Search for the cell housing the specified text and yield its (X, Y) center coordinate. 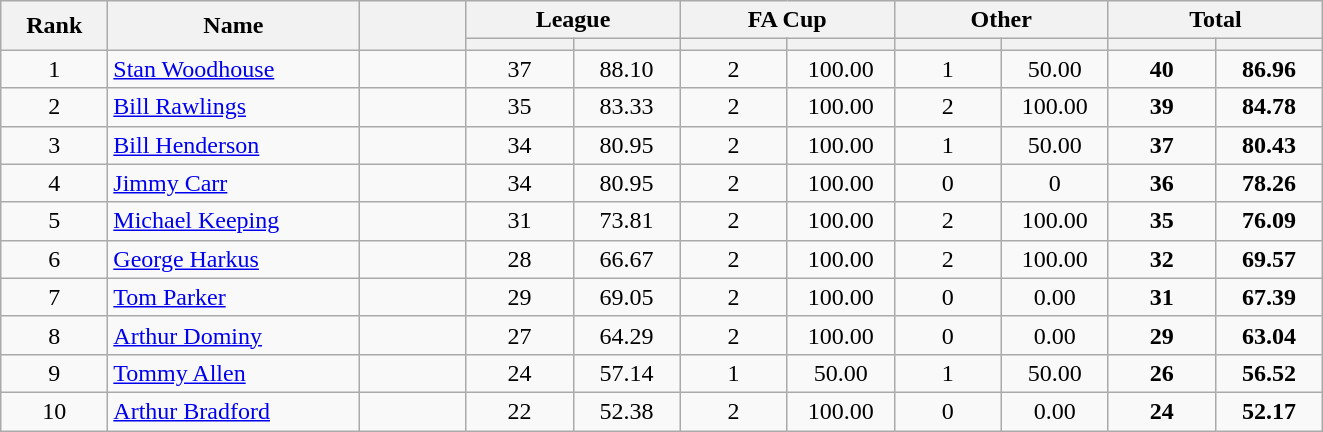
Other (1001, 20)
Bill Henderson (234, 145)
8 (54, 335)
39 (1162, 107)
Total (1215, 20)
78.26 (1268, 183)
6 (54, 259)
40 (1162, 69)
Jimmy Carr (234, 183)
27 (520, 335)
22 (520, 411)
66.67 (626, 259)
Stan Woodhouse (234, 69)
32 (1162, 259)
League (573, 20)
36 (1162, 183)
52.17 (1268, 411)
57.14 (626, 373)
Name (234, 26)
76.09 (1268, 221)
Arthur Bradford (234, 411)
63.04 (1268, 335)
FA Cup (787, 20)
69.57 (1268, 259)
26 (1162, 373)
9 (54, 373)
88.10 (626, 69)
10 (54, 411)
73.81 (626, 221)
84.78 (1268, 107)
Bill Rawlings (234, 107)
George Harkus (234, 259)
56.52 (1268, 373)
Rank (54, 26)
86.96 (1268, 69)
Michael Keeping (234, 221)
83.33 (626, 107)
52.38 (626, 411)
69.05 (626, 297)
80.43 (1268, 145)
Tom Parker (234, 297)
5 (54, 221)
Arthur Dominy (234, 335)
67.39 (1268, 297)
Tommy Allen (234, 373)
28 (520, 259)
64.29 (626, 335)
3 (54, 145)
7 (54, 297)
4 (54, 183)
